Detect which cell encompasses the target text, then output its (X, Y) center coordinate. 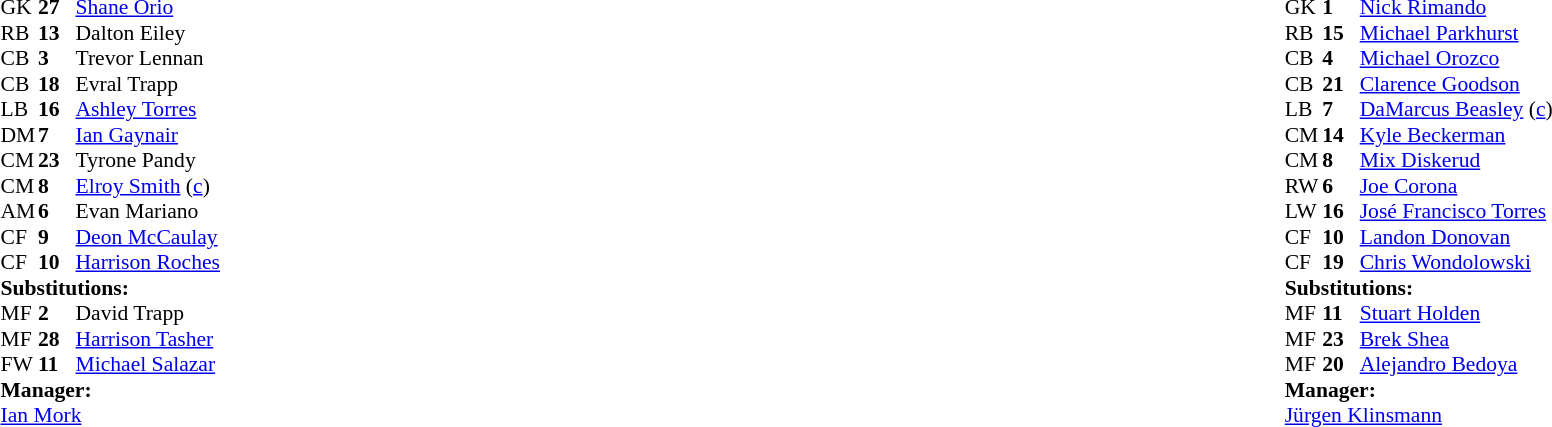
David Trapp (148, 313)
3 (57, 59)
Dalton Eiley (148, 33)
28 (57, 339)
Harrison Tasher (148, 339)
Elroy Smith (c) (148, 186)
13 (57, 33)
Trevor Lennan (148, 59)
Manager: (110, 390)
Ashley Torres (148, 109)
21 (1341, 84)
Tyrone Pandy (148, 161)
2 (57, 313)
Substitutions: (110, 288)
Harrison Roches (148, 263)
RW (1304, 186)
Ian Gaynair (148, 135)
DM (19, 135)
19 (1341, 263)
18 (57, 84)
15 (1341, 33)
Evan Mariano (148, 211)
Michael Salazar (148, 365)
14 (1341, 135)
4 (1341, 59)
AM (19, 211)
Deon McCaulay (148, 237)
20 (1341, 365)
LW (1304, 211)
9 (57, 237)
FW (19, 365)
Evral Trapp (148, 84)
